Pinpoint the cell where the given text exists, returning its (x, y) midpoint coordinate. 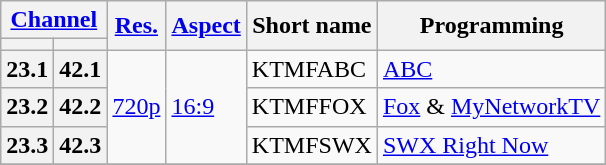
42.2 (80, 107)
Programming (491, 26)
ABC (491, 69)
16:9 (206, 107)
Short name (312, 26)
720p (136, 107)
23.2 (28, 107)
KTMFSWX (312, 145)
Fox & MyNetworkTV (491, 107)
Channel (54, 20)
KTMFFOX (312, 107)
23.3 (28, 145)
Aspect (206, 26)
SWX Right Now (491, 145)
42.3 (80, 145)
KTMFABC (312, 69)
Res. (136, 26)
42.1 (80, 69)
23.1 (28, 69)
